Return the [x, y] coordinate for the center point of the cell that contains the specified text.  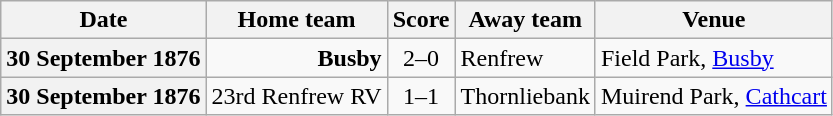
Busby [296, 58]
2–0 [421, 58]
1–1 [421, 96]
Score [421, 20]
Venue [714, 20]
Field Park, Busby [714, 58]
Muirend Park, Cathcart [714, 96]
Thornliebank [525, 96]
23rd Renfrew RV [296, 96]
Home team [296, 20]
Date [104, 20]
Renfrew [525, 58]
Away team [525, 20]
